For the text-containing cell, return its midpoint in (X, Y) coordinate format. 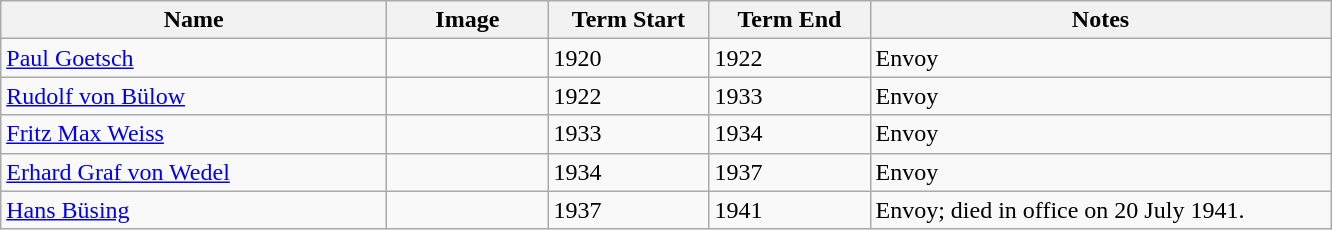
Paul Goetsch (194, 58)
Fritz Max Weiss (194, 134)
Term End (790, 20)
Image (468, 20)
1941 (790, 210)
Rudolf von Bülow (194, 96)
Envoy; died in office on 20 July 1941. (1100, 210)
Notes (1100, 20)
Term Start (628, 20)
Name (194, 20)
Hans Büsing (194, 210)
Erhard Graf von Wedel (194, 172)
1920 (628, 58)
